Find where the given text appears and provide that cell's center as [x, y] coordinate. 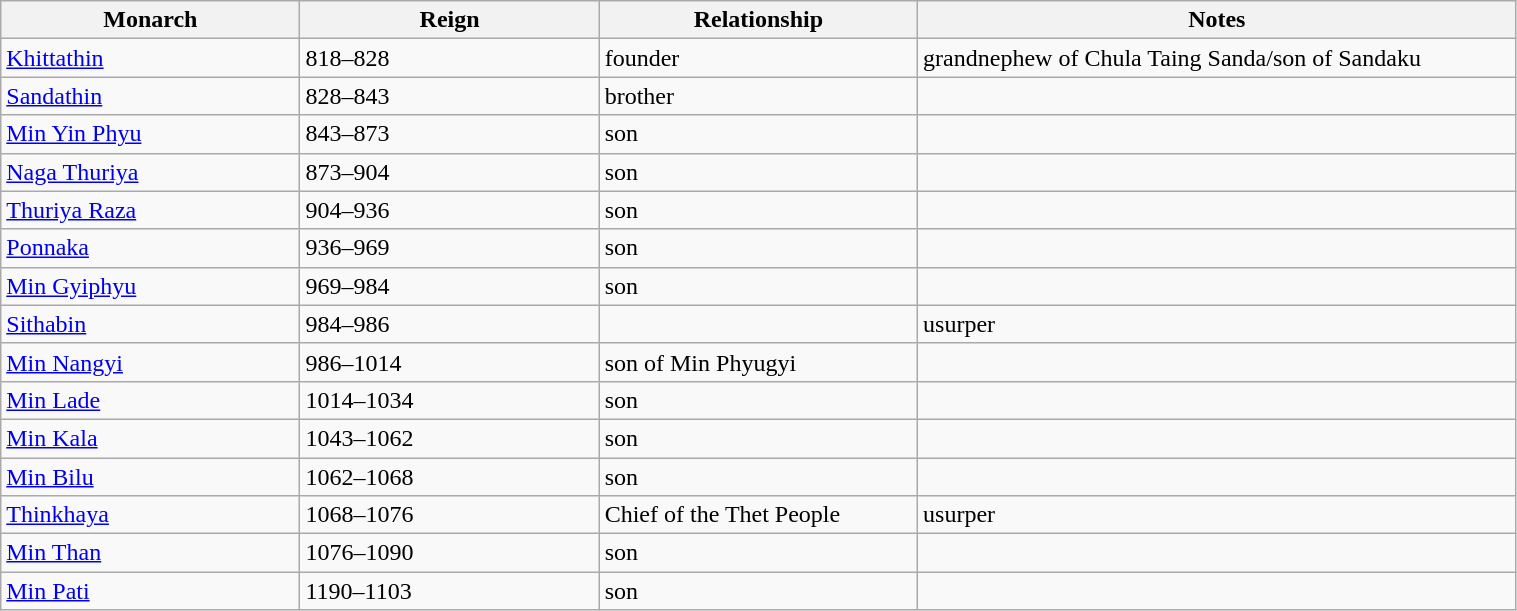
904–936 [450, 210]
grandnephew of Chula Taing Sanda/son of Sandaku [1217, 58]
Thinkhaya [150, 515]
936–969 [450, 248]
Relationship [758, 20]
1062–1068 [450, 477]
1043–1062 [450, 438]
brother [758, 96]
Min Bilu [150, 477]
Monarch [150, 20]
828–843 [450, 96]
Thuriya Raza [150, 210]
873–904 [450, 172]
Min Gyiphyu [150, 286]
Reign [450, 20]
969–984 [450, 286]
Min Than [150, 553]
Min Yin Phyu [150, 134]
Ponnaka [150, 248]
1076–1090 [450, 553]
1014–1034 [450, 400]
Sithabin [150, 324]
Min Pati [150, 591]
founder [758, 58]
Khittathin [150, 58]
Min Nangyi [150, 362]
Chief of the Thet People [758, 515]
1190–1103 [450, 591]
Min Lade [150, 400]
son of Min Phyugyi [758, 362]
Min Kala [150, 438]
986–1014 [450, 362]
Naga Thuriya [150, 172]
818–828 [450, 58]
Sandathin [150, 96]
1068–1076 [450, 515]
984–986 [450, 324]
843–873 [450, 134]
Notes [1217, 20]
